Capture the cell that displays the provided text and extract its [X, Y] central coordinate. 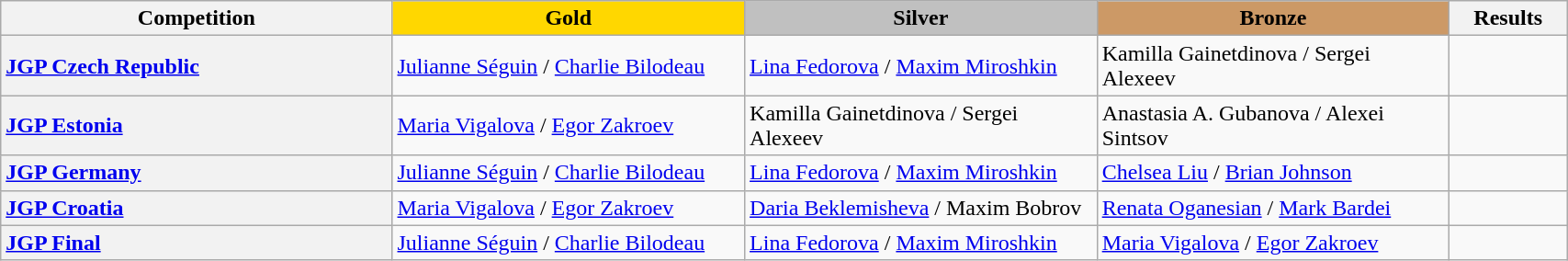
Gold [569, 18]
JGP Estonia [197, 125]
Renata Oganesian / Mark Bardei [1273, 208]
JGP Final [197, 243]
Competition [197, 18]
Chelsea Liu / Brian Johnson [1273, 173]
Results [1508, 18]
JGP Croatia [197, 208]
Daria Beklemisheva / Maxim Bobrov [921, 208]
Anastasia A. Gubanova / Alexei Sintsov [1273, 125]
JGP Czech Republic [197, 66]
Bronze [1273, 18]
Silver [921, 18]
JGP Germany [197, 173]
